Identify which cell holds the provided text, then report its (x, y) central coordinate. 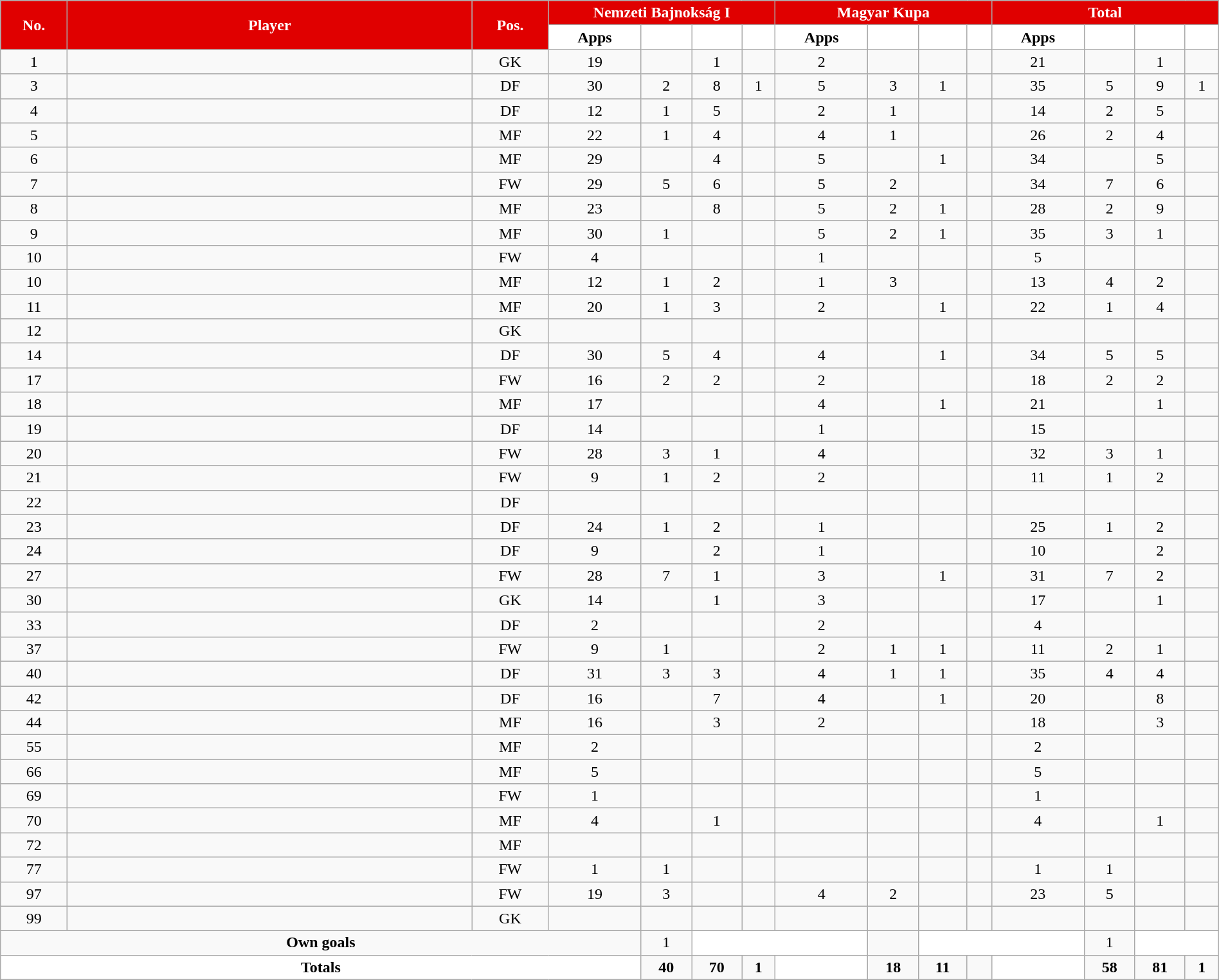
37 (34, 649)
69 (34, 796)
No. (34, 25)
72 (34, 845)
Totals (321, 967)
15 (1038, 429)
Player (270, 25)
32 (1038, 453)
81 (1160, 967)
Nemzeti Bajnokság I (662, 13)
Own goals (321, 943)
Total (1105, 13)
13 (1038, 282)
Pos. (510, 25)
27 (34, 576)
55 (34, 747)
26 (1038, 135)
25 (1038, 527)
42 (34, 698)
44 (34, 723)
77 (34, 869)
97 (34, 894)
99 (34, 918)
66 (34, 772)
33 (34, 624)
Magyar Kupa (883, 13)
58 (1109, 967)
